Determine the (x, y) coordinate at the center of the cell enclosing the given text.  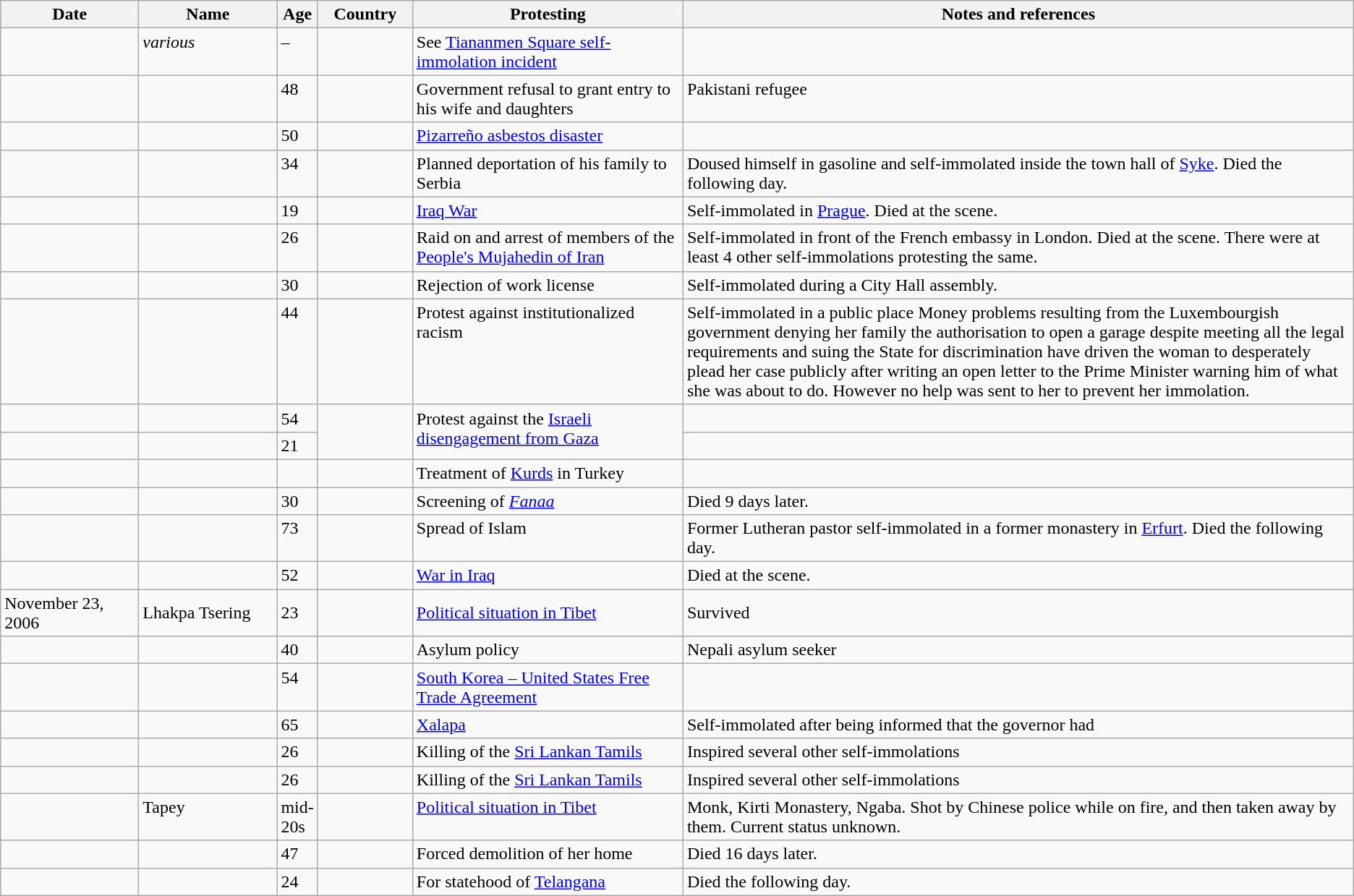
50 (297, 136)
40 (297, 650)
Treatment of Kurds in Turkey (548, 473)
Date (69, 14)
23 (297, 613)
Monk, Kirti Monastery, Ngaba. Shot by Chinese police while on fire, and then taken away by them. Current status unknown. (1018, 817)
Government refusal to grant entry to his wife and daughters (548, 98)
mid-20s (297, 817)
See Tiananmen Square self-immolation incident (548, 52)
Pakistani refugee (1018, 98)
Iraq War (548, 210)
Protest against institutionalized racism (548, 351)
Died the following day. (1018, 882)
34 (297, 174)
Country (365, 14)
Tapey (208, 817)
52 (297, 576)
Self-immolated after being informed that the governor had (1018, 725)
Spread of Islam (548, 538)
Protest against the Israeli disengagement from Gaza (548, 432)
47 (297, 854)
various (208, 52)
Planned deportation of his family to Serbia (548, 174)
73 (297, 538)
Died 9 days later. (1018, 501)
Self-immolated during a City Hall assembly. (1018, 285)
Pizarreño asbestos disaster (548, 136)
Forced demolition of her home (548, 854)
Screening of Fanaa (548, 501)
Name (208, 14)
November 23, 2006 (69, 613)
44 (297, 351)
21 (297, 445)
Rejection of work license (548, 285)
Self-immolated in Prague. Died at the scene. (1018, 210)
Died 16 days later. (1018, 854)
Former Lutheran pastor self-immolated in a former monastery in Erfurt. Died the following day. (1018, 538)
Died at the scene. (1018, 576)
Raid on and arrest of members of the People's Mujahedin of Iran (548, 247)
Age (297, 14)
24 (297, 882)
Doused himself in gasoline and self-immolated inside the town hall of Syke. Died the following day. (1018, 174)
Self-immolated in front of the French embassy in London. Died at the scene. There were at least 4 other self-immolations protesting the same. (1018, 247)
War in Iraq (548, 576)
65 (297, 725)
South Korea – United States Free Trade Agreement (548, 687)
Nepali asylum seeker (1018, 650)
Survived (1018, 613)
For statehood of Telangana (548, 882)
Lhakpa Tsering (208, 613)
Asylum policy (548, 650)
– (297, 52)
Xalapa (548, 725)
Protesting (548, 14)
19 (297, 210)
48 (297, 98)
Notes and references (1018, 14)
